Locate the cell with the specified text and output its (X, Y) center coordinate. 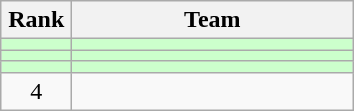
Rank (36, 20)
Team (212, 20)
4 (36, 91)
